Find where the given text appears and provide that cell's center as [x, y] coordinate. 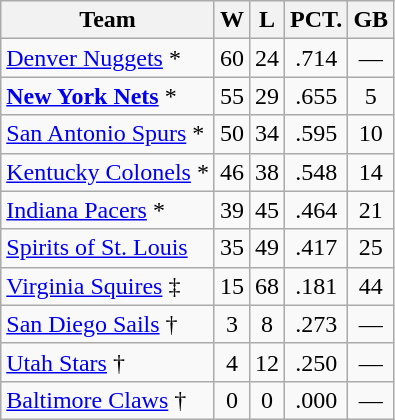
10 [371, 134]
4 [232, 362]
68 [268, 286]
Baltimore Claws † [108, 400]
29 [268, 96]
Indiana Pacers * [108, 210]
San Antonio Spurs * [108, 134]
12 [268, 362]
44 [371, 286]
Spirits of St. Louis [108, 248]
49 [268, 248]
.548 [316, 172]
34 [268, 134]
15 [232, 286]
.000 [316, 400]
W [232, 20]
39 [232, 210]
.250 [316, 362]
50 [232, 134]
55 [232, 96]
35 [232, 248]
14 [371, 172]
Utah Stars † [108, 362]
38 [268, 172]
Denver Nuggets * [108, 58]
.181 [316, 286]
3 [232, 324]
25 [371, 248]
.595 [316, 134]
60 [232, 58]
Kentucky Colonels * [108, 172]
24 [268, 58]
GB [371, 20]
8 [268, 324]
Team [108, 20]
21 [371, 210]
PCT. [316, 20]
5 [371, 96]
46 [232, 172]
45 [268, 210]
L [268, 20]
.273 [316, 324]
San Diego Sails † [108, 324]
.464 [316, 210]
.655 [316, 96]
New York Nets * [108, 96]
Virginia Squires ‡ [108, 286]
.714 [316, 58]
.417 [316, 248]
